Find where the given text appears and provide that cell's center as [x, y] coordinate. 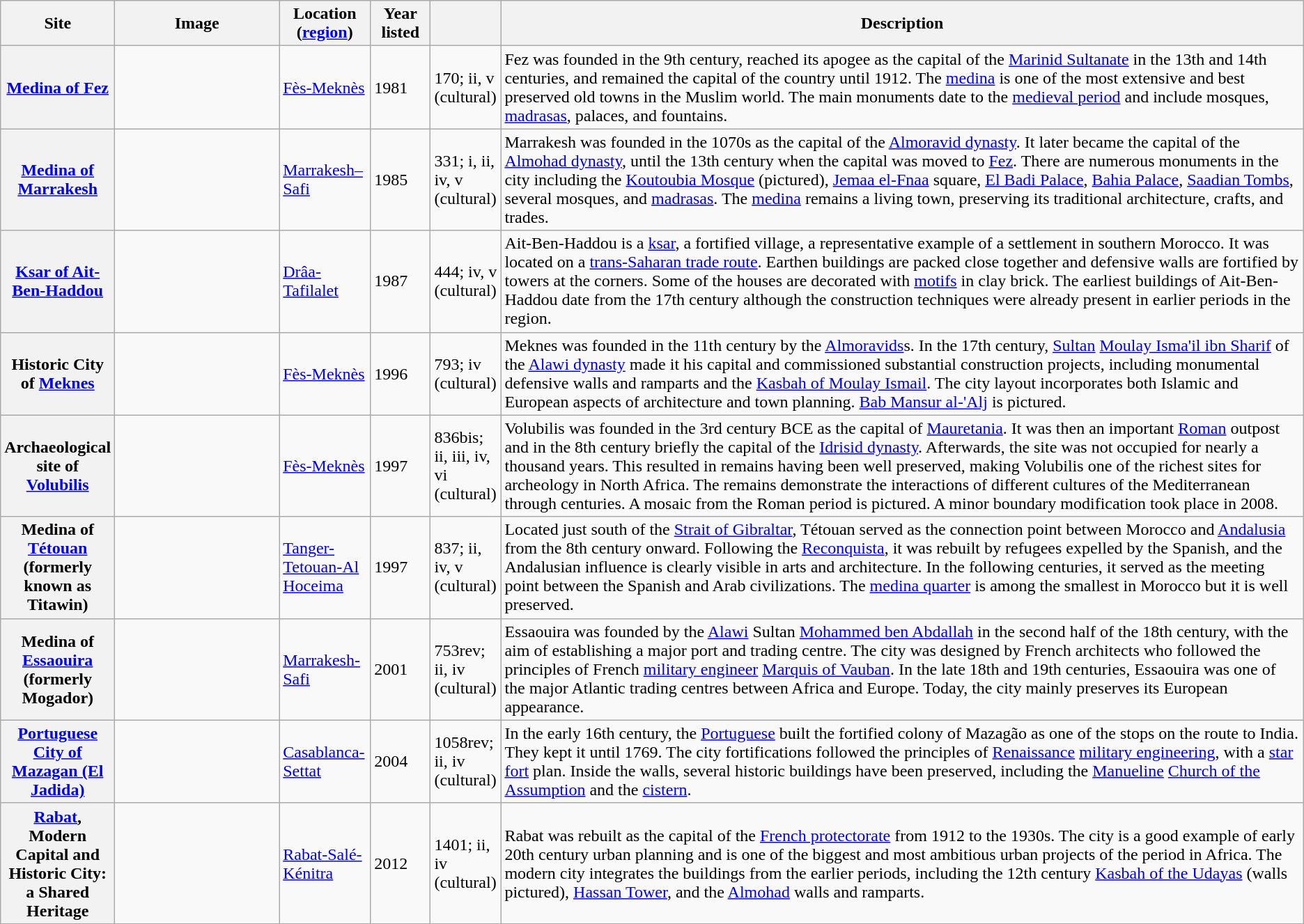
1985 [401, 180]
1981 [401, 88]
1058rev; ii, iv (cultural) [465, 762]
Medina of Marrakesh [58, 180]
Marrakesh-Safi [325, 669]
Year listed [401, 24]
Drâa-Tafilalet [325, 281]
Historic City of Meknes [58, 373]
Medina of Tétouan (formerly known as Titawin) [58, 567]
1987 [401, 281]
Medina of Essaouira (formerly Mogador) [58, 669]
753rev; ii, iv (cultural) [465, 669]
Tanger-Tetouan-Al Hoceima [325, 567]
444; iv, v (cultural) [465, 281]
1996 [401, 373]
Casablanca-Settat [325, 762]
Image [197, 24]
2004 [401, 762]
Ksar of Ait-Ben-Haddou [58, 281]
331; i, ii, iv, v (cultural) [465, 180]
1401; ii, iv (cultural) [465, 863]
Marrakesh–Safi [325, 180]
Rabat-Salé-Kénitra [325, 863]
Portuguese City of Mazagan (El Jadida) [58, 762]
2001 [401, 669]
Site [58, 24]
837; ii, iv, v (cultural) [465, 567]
Description [902, 24]
Rabat, Modern Capital and Historic City: a Shared Heritage [58, 863]
836bis; ii, iii, iv, vi (cultural) [465, 466]
2012 [401, 863]
170; ii, v (cultural) [465, 88]
Archaeological site of Volubilis [58, 466]
793; iv (cultural) [465, 373]
Location (region) [325, 24]
Medina of Fez [58, 88]
